Determine the [X, Y] coordinate at the center of the cell enclosing the given text.  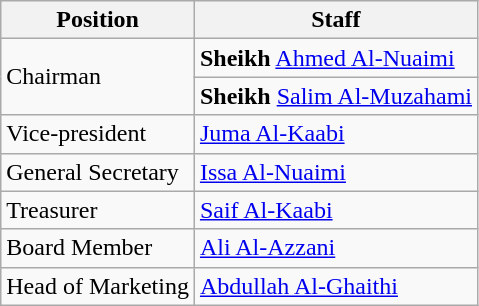
Vice-president [98, 134]
Ali Al-Azzani [336, 248]
General Secretary [98, 172]
Position [98, 20]
Head of Marketing [98, 286]
Abdullah Al-Ghaithi [336, 286]
Sheikh Ahmed Al-Nuaimi [336, 58]
Board Member [98, 248]
Saif Al-Kaabi [336, 210]
Juma Al-Kaabi [336, 134]
Issa Al-Nuaimi [336, 172]
Sheikh Salim Al-Muzahami [336, 96]
Staff [336, 20]
Chairman [98, 77]
Treasurer [98, 210]
